Locate the cell with the specified text and output its (x, y) center coordinate. 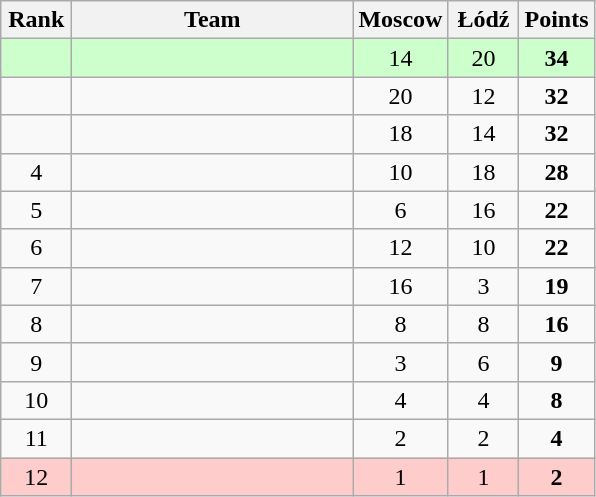
28 (556, 172)
Rank (36, 20)
5 (36, 210)
11 (36, 438)
19 (556, 286)
Łódź (484, 20)
Moscow (400, 20)
Team (212, 20)
7 (36, 286)
34 (556, 58)
Points (556, 20)
